Capture the cell that displays the provided text and extract its (x, y) central coordinate. 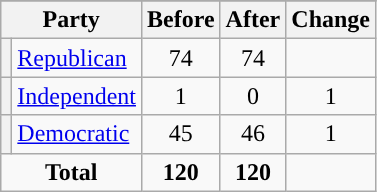
Independent (77, 96)
46 (253, 134)
Change (331, 20)
0 (253, 96)
Total (72, 172)
45 (180, 134)
After (253, 20)
Republican (77, 58)
Democratic (77, 134)
Before (180, 20)
Party (72, 20)
